Identify which cell holds the provided text, then report its [X, Y] central coordinate. 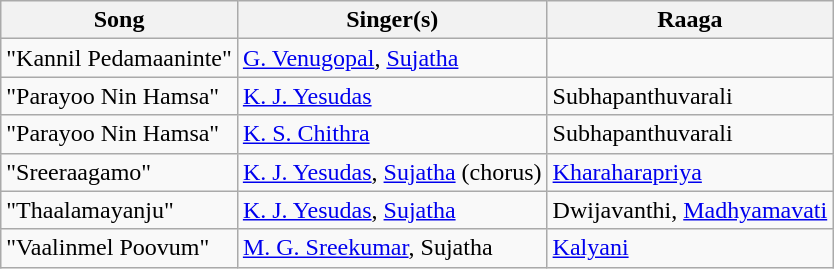
"Sreeraagamo" [120, 172]
Kalyani [690, 248]
Song [120, 20]
Dwijavanthi, Madhyamavati [690, 210]
"Vaalinmel Poovum" [120, 248]
"Thaalamayanju" [120, 210]
M. G. Sreekumar, Sujatha [392, 248]
Raaga [690, 20]
"Kannil Pedamaaninte" [120, 58]
K. S. Chithra [392, 134]
K. J. Yesudas, Sujatha [392, 210]
G. Venugopal, Sujatha [392, 58]
Kharaharapriya [690, 172]
Singer(s) [392, 20]
K. J. Yesudas, Sujatha (chorus) [392, 172]
K. J. Yesudas [392, 96]
